Identify which cell holds the provided text, then report its (x, y) central coordinate. 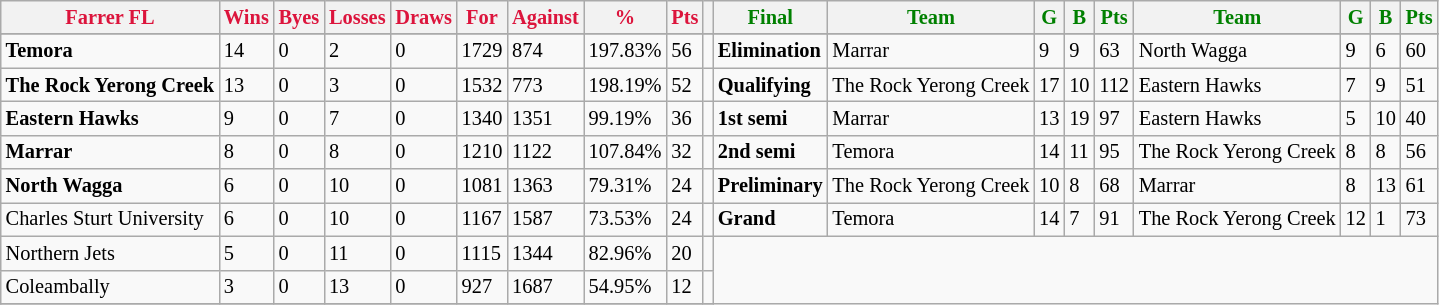
Charles Sturt University (110, 219)
1115 (482, 253)
1340 (482, 118)
For (482, 17)
60 (1420, 51)
1687 (546, 287)
874 (546, 51)
1167 (482, 219)
Grand (770, 219)
1351 (546, 118)
927 (482, 287)
73 (1420, 219)
1344 (546, 253)
Against (546, 17)
1081 (482, 186)
1122 (546, 152)
2 (357, 51)
197.83% (626, 51)
Final (770, 17)
1532 (482, 85)
Elimination (770, 51)
1 (1386, 219)
Coleambally (110, 287)
Qualifying (770, 85)
112 (1114, 85)
32 (684, 152)
Preliminary (770, 186)
40 (1420, 118)
20 (684, 253)
1587 (546, 219)
1st semi (770, 118)
17 (1049, 85)
91 (1114, 219)
2nd semi (770, 152)
1729 (482, 51)
68 (1114, 186)
Byes (299, 17)
107.84% (626, 152)
Wins (246, 17)
36 (684, 118)
51 (1420, 85)
82.96% (626, 253)
773 (546, 85)
198.19% (626, 85)
79.31% (626, 186)
97 (1114, 118)
Losses (357, 17)
1363 (546, 186)
1210 (482, 152)
61 (1420, 186)
52 (684, 85)
Northern Jets (110, 253)
Farrer FL (110, 17)
% (626, 17)
99.19% (626, 118)
54.95% (626, 287)
Draws (423, 17)
73.53% (626, 219)
19 (1079, 118)
63 (1114, 51)
95 (1114, 152)
